Locate the cell with the specified text and output its (X, Y) center coordinate. 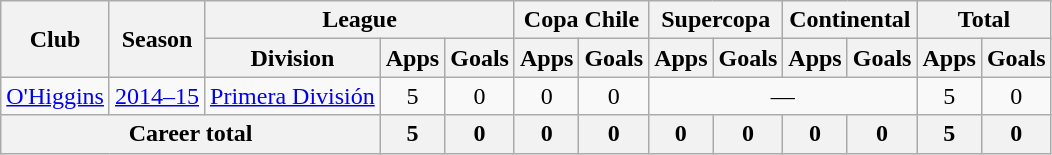
Season (156, 39)
Division (293, 58)
2014–15 (156, 96)
Primera División (293, 96)
Copa Chile (581, 20)
Continental (850, 20)
League (360, 20)
Club (56, 39)
Career total (191, 134)
O'Higgins (56, 96)
Total (984, 20)
Supercopa (716, 20)
— (783, 96)
